Return [X, Y] of the center of cell containing provided text 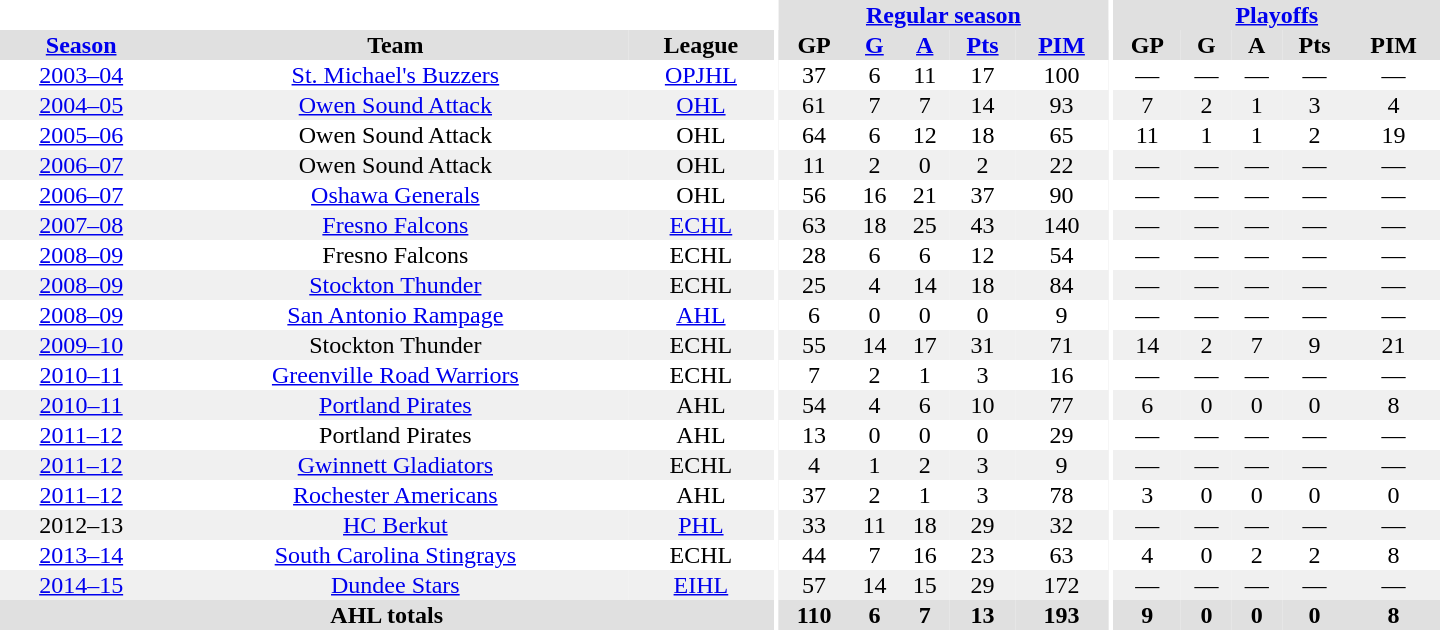
10 [982, 405]
84 [1062, 285]
193 [1062, 615]
2003–04 [81, 75]
2013–14 [81, 555]
61 [814, 105]
Gwinnett Gladiators [395, 465]
2007–08 [81, 225]
Rochester Americans [395, 495]
AHL totals [386, 615]
OPJHL [700, 75]
Season [81, 45]
64 [814, 135]
Team [395, 45]
33 [814, 525]
Oshawa Generals [395, 195]
28 [814, 255]
23 [982, 555]
22 [1062, 165]
Regular season [944, 15]
Playoffs [1276, 15]
EIHL [700, 585]
93 [1062, 105]
78 [1062, 495]
71 [1062, 345]
65 [1062, 135]
2005–06 [81, 135]
43 [982, 225]
St. Michael's Buzzers [395, 75]
League [700, 45]
PHL [700, 525]
110 [814, 615]
100 [1062, 75]
2012–13 [81, 525]
Dundee Stars [395, 585]
55 [814, 345]
140 [1062, 225]
56 [814, 195]
90 [1062, 195]
San Antonio Rampage [395, 315]
77 [1062, 405]
South Carolina Stingrays [395, 555]
2004–05 [81, 105]
Greenville Road Warriors [395, 375]
HC Berkut [395, 525]
57 [814, 585]
15 [925, 585]
2009–10 [81, 345]
32 [1062, 525]
19 [1394, 135]
172 [1062, 585]
2014–15 [81, 585]
31 [982, 345]
44 [814, 555]
